Return [x, y] of the center of cell containing provided text 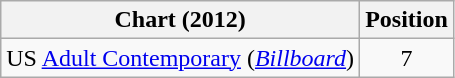
Position [407, 20]
7 [407, 58]
US Adult Contemporary (Billboard) [180, 58]
Chart (2012) [180, 20]
